Output the (X, Y) coordinate of the center of the cell containing the given text.  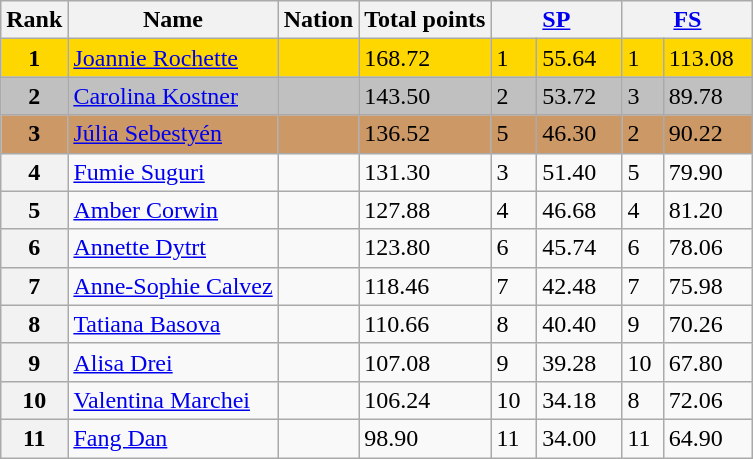
107.08 (425, 362)
79.90 (708, 172)
72.06 (708, 400)
40.40 (580, 324)
98.90 (425, 438)
55.64 (580, 58)
131.30 (425, 172)
Annette Dytrt (173, 248)
64.90 (708, 438)
46.68 (580, 210)
Anne-Sophie Calvez (173, 286)
SP (556, 20)
Alisa Drei (173, 362)
81.20 (708, 210)
123.80 (425, 248)
Amber Corwin (173, 210)
Tatiana Basova (173, 324)
110.66 (425, 324)
53.72 (580, 96)
34.18 (580, 400)
Fumie Suguri (173, 172)
39.28 (580, 362)
34.00 (580, 438)
FS (688, 20)
143.50 (425, 96)
Total points (425, 20)
51.40 (580, 172)
45.74 (580, 248)
118.46 (425, 286)
Name (173, 20)
Nation (318, 20)
42.48 (580, 286)
Carolina Kostner (173, 96)
89.78 (708, 96)
136.52 (425, 134)
Joannie Rochette (173, 58)
Valentina Marchei (173, 400)
106.24 (425, 400)
Júlia Sebestyén (173, 134)
127.88 (425, 210)
113.08 (708, 58)
75.98 (708, 286)
90.22 (708, 134)
70.26 (708, 324)
46.30 (580, 134)
Rank (34, 20)
67.80 (708, 362)
168.72 (425, 58)
78.06 (708, 248)
Fang Dan (173, 438)
